Return (X, Y) of the center of cell containing provided text 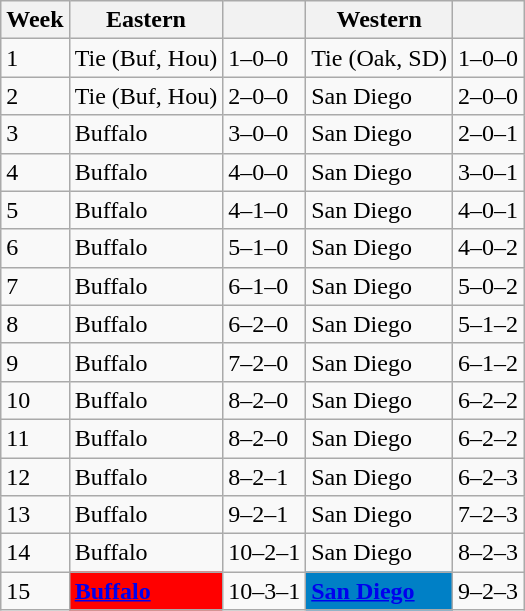
11 (35, 438)
3 (35, 134)
5–1–0 (264, 248)
8–2–1 (264, 477)
10–2–1 (264, 553)
4–1–0 (264, 210)
5 (35, 210)
4 (35, 172)
7 (35, 286)
9–2–1 (264, 515)
14 (35, 553)
7–2–0 (264, 362)
9–2–3 (488, 591)
12 (35, 477)
6–2–0 (264, 324)
6–1–0 (264, 286)
4–0–0 (264, 172)
8 (35, 324)
7–2–3 (488, 515)
5–1–2 (488, 324)
6 (35, 248)
9 (35, 362)
Week (35, 20)
8–2–3 (488, 553)
4–0–2 (488, 248)
15 (35, 591)
6–2–3 (488, 477)
10–3–1 (264, 591)
1 (35, 58)
2 (35, 96)
6–1–2 (488, 362)
10 (35, 400)
Eastern (146, 20)
2–0–1 (488, 134)
3–0–0 (264, 134)
Tie (Oak, SD) (380, 58)
5–0–2 (488, 286)
Western (380, 20)
4–0–1 (488, 210)
3–0–1 (488, 172)
13 (35, 515)
